Find where the given text appears and provide that cell's center as (x, y) coordinate. 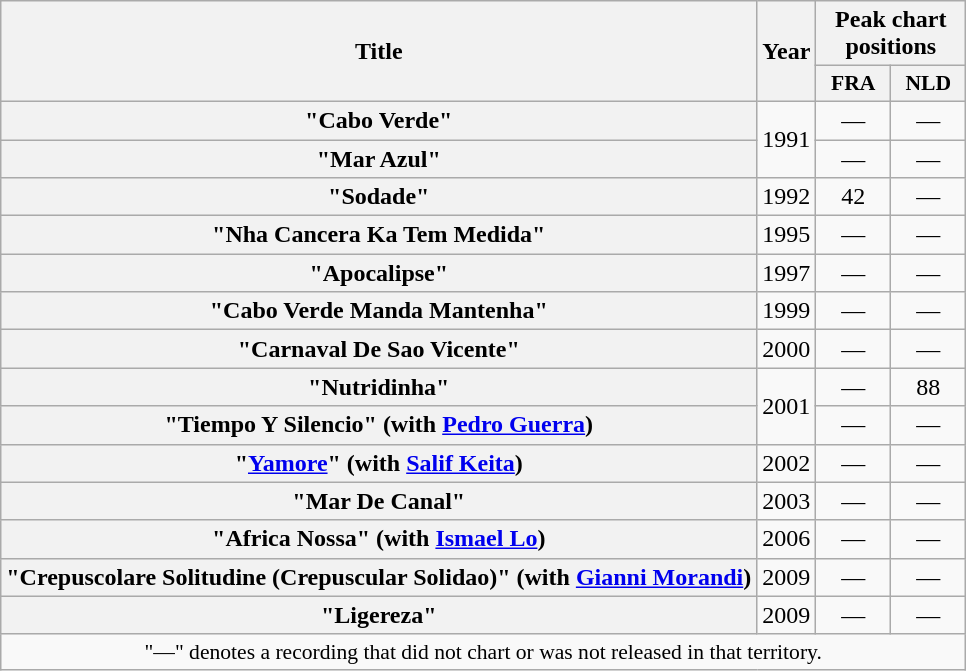
Peak chart positions (891, 34)
"Sodade" (379, 197)
1997 (786, 273)
NLD (928, 84)
"Mar Azul" (379, 159)
Year (786, 52)
"Africa Nossa" (with Ismael Lo) (379, 539)
88 (928, 387)
FRA (854, 84)
"Cabo Verde" (379, 120)
"Nutridinha" (379, 387)
2000 (786, 349)
"Yamore" (with Salif Keita) (379, 463)
"Tiempo Y Silencio" (with Pedro Guerra) (379, 425)
"—" denotes a recording that did not chart or was not released in that territory. (484, 652)
2002 (786, 463)
"Carnaval De Sao Vicente" (379, 349)
42 (854, 197)
"Cabo Verde Manda Mantenha" (379, 311)
"Crepuscolare Solitudine (Crepuscular Solidao)" (with Gianni Morandi) (379, 577)
1995 (786, 235)
"Apocalipse" (379, 273)
2001 (786, 406)
1992 (786, 197)
"Mar De Canal" (379, 501)
2006 (786, 539)
1999 (786, 311)
Title (379, 52)
2003 (786, 501)
"Ligereza" (379, 615)
"Nha Cancera Ka Tem Medida" (379, 235)
1991 (786, 139)
